Find where the given text appears and provide that cell's center as (x, y) coordinate. 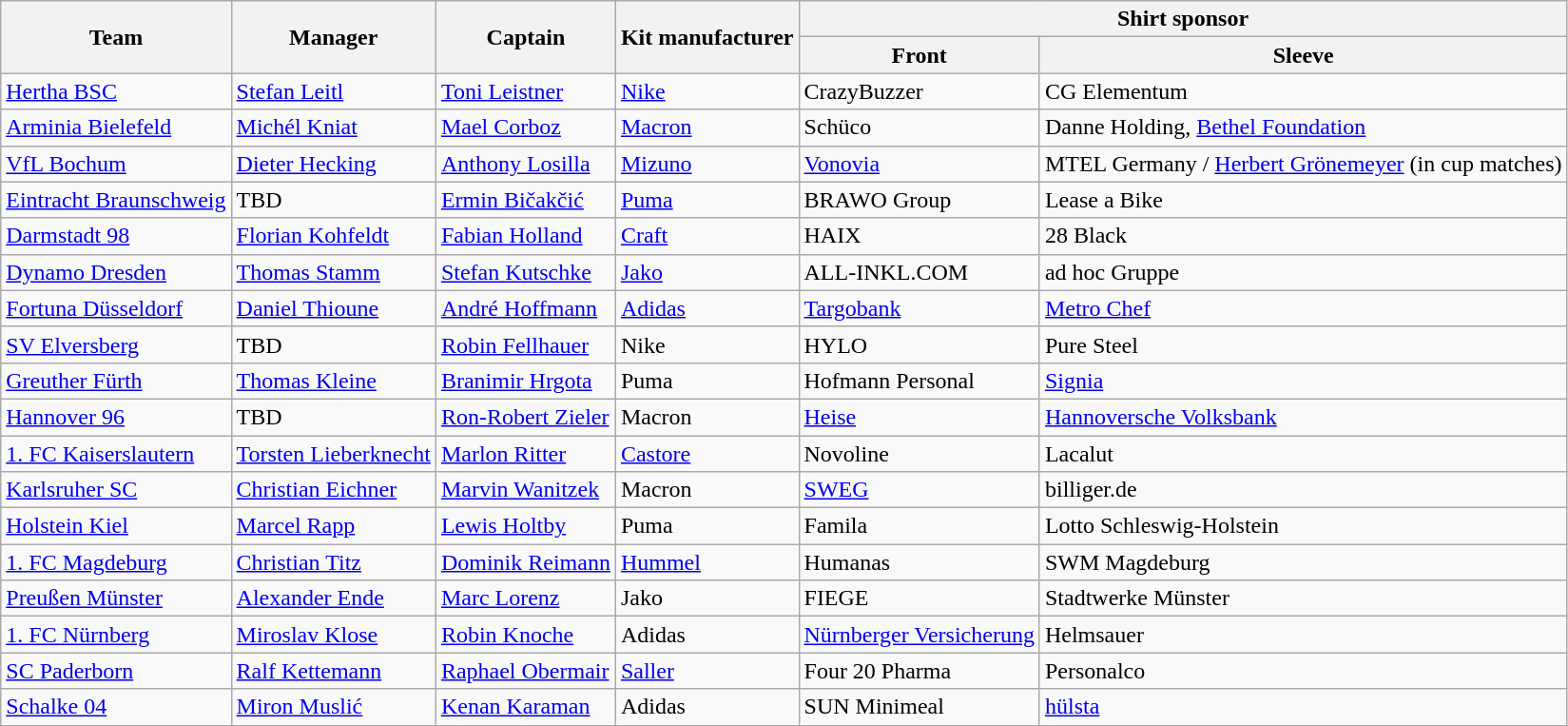
Greuther Fürth (116, 381)
1. FC Magdeburg (116, 562)
André Hoffmann (525, 308)
Team (116, 37)
Metro Chef (1303, 308)
Florian Kohfeldt (333, 236)
Danne Holding, Bethel Foundation (1303, 128)
Nürnberger Versicherung (919, 635)
hülsta (1303, 707)
CG Elementum (1303, 91)
Lewis Holtby (525, 526)
Christian Eichner (333, 490)
Front (919, 55)
Saller (707, 671)
SV Elversberg (116, 344)
CrazyBuzzer (919, 91)
Robin Fellhauer (525, 344)
Dominik Reimann (525, 562)
Kit manufacturer (707, 37)
Torsten Lieberknecht (333, 454)
Craft (707, 236)
Thomas Kleine (333, 381)
Robin Knoche (525, 635)
MTEL Germany / Herbert Grönemeyer (in cup matches) (1303, 164)
Heise (919, 417)
Mael Corboz (525, 128)
Personalco (1303, 671)
SC Paderborn (116, 671)
Daniel Thioune (333, 308)
Raphael Obermair (525, 671)
Lease a Bike (1303, 200)
Alexander Ende (333, 598)
FIEGE (919, 598)
ad hoc Gruppe (1303, 272)
Four 20 Pharma (919, 671)
HYLO (919, 344)
Famila (919, 526)
HAIX (919, 236)
SUN Minimeal (919, 707)
Darmstadt 98 (116, 236)
SWM Magdeburg (1303, 562)
ALL-INKL.COM (919, 272)
Helmsauer (1303, 635)
Toni Leistner (525, 91)
Preußen Münster (116, 598)
Holstein Kiel (116, 526)
1. FC Kaiserslautern (116, 454)
Eintracht Braunschweig (116, 200)
Hofmann Personal (919, 381)
Schalke 04 (116, 707)
Lacalut (1303, 454)
Hummel (707, 562)
Christian Titz (333, 562)
VfL Bochum (116, 164)
Thomas Stamm (333, 272)
Fortuna Düsseldorf (116, 308)
Sleeve (1303, 55)
Stadtwerke Münster (1303, 598)
Branimir Hrgota (525, 381)
Michél Kniat (333, 128)
Pure Steel (1303, 344)
Hannover 96 (116, 417)
Stefan Leitl (333, 91)
Marc Lorenz (525, 598)
SWEG (919, 490)
Miron Muslić (333, 707)
Marlon Ritter (525, 454)
Ron-Robert Zieler (525, 417)
BRAWO Group (919, 200)
Hertha BSC (116, 91)
Dynamo Dresden (116, 272)
Stefan Kutschke (525, 272)
Arminia Bielefeld (116, 128)
Dieter Hecking (333, 164)
Karlsruher SC (116, 490)
Kenan Karaman (525, 707)
Manager (333, 37)
Signia (1303, 381)
Anthony Losilla (525, 164)
Targobank (919, 308)
28 Black (1303, 236)
Ralf Kettemann (333, 671)
Marcel Rapp (333, 526)
Mizuno (707, 164)
Fabian Holland (525, 236)
Ermin Bičakčić (525, 200)
Humanas (919, 562)
Castore (707, 454)
Novoline (919, 454)
Lotto Schleswig-Holstein (1303, 526)
Shirt sponsor (1183, 19)
Captain (525, 37)
Vonovia (919, 164)
Hannoversche Volksbank (1303, 417)
Schüco (919, 128)
billiger.de (1303, 490)
1. FC Nürnberg (116, 635)
Marvin Wanitzek (525, 490)
Miroslav Klose (333, 635)
